From the cell containing the given text, extract its center point as (X, Y) coordinate. 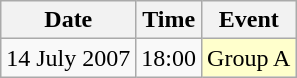
Group A (249, 58)
Event (249, 20)
Time (169, 20)
14 July 2007 (68, 58)
Date (68, 20)
18:00 (169, 58)
